Detect which cell encompasses the target text, then output its [x, y] center coordinate. 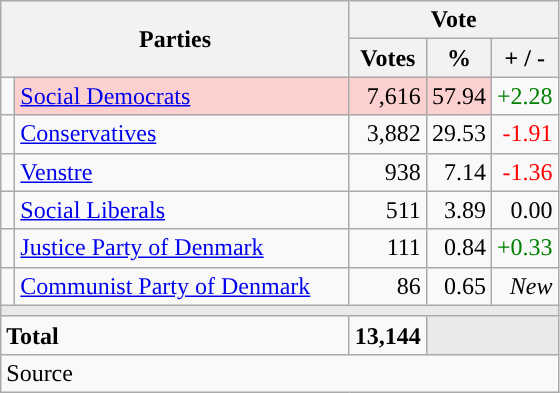
Social Liberals [182, 210]
0.65 [458, 286]
3,882 [388, 134]
Source [280, 373]
-1.36 [524, 172]
29.53 [458, 134]
0.84 [458, 248]
+ / - [524, 58]
Conservatives [182, 134]
+2.28 [524, 96]
86 [388, 286]
Communist Party of Denmark [182, 286]
+0.33 [524, 248]
Vote [454, 20]
% [458, 58]
3.89 [458, 210]
Venstre [182, 172]
Parties [176, 39]
13,144 [388, 335]
Total [176, 335]
111 [388, 248]
-1.91 [524, 134]
Social Democrats [182, 96]
511 [388, 210]
Votes [388, 58]
57.94 [458, 96]
New [524, 286]
7.14 [458, 172]
7,616 [388, 96]
938 [388, 172]
Justice Party of Denmark [182, 248]
0.00 [524, 210]
